Search for the cell housing the specified text and yield its [x, y] center coordinate. 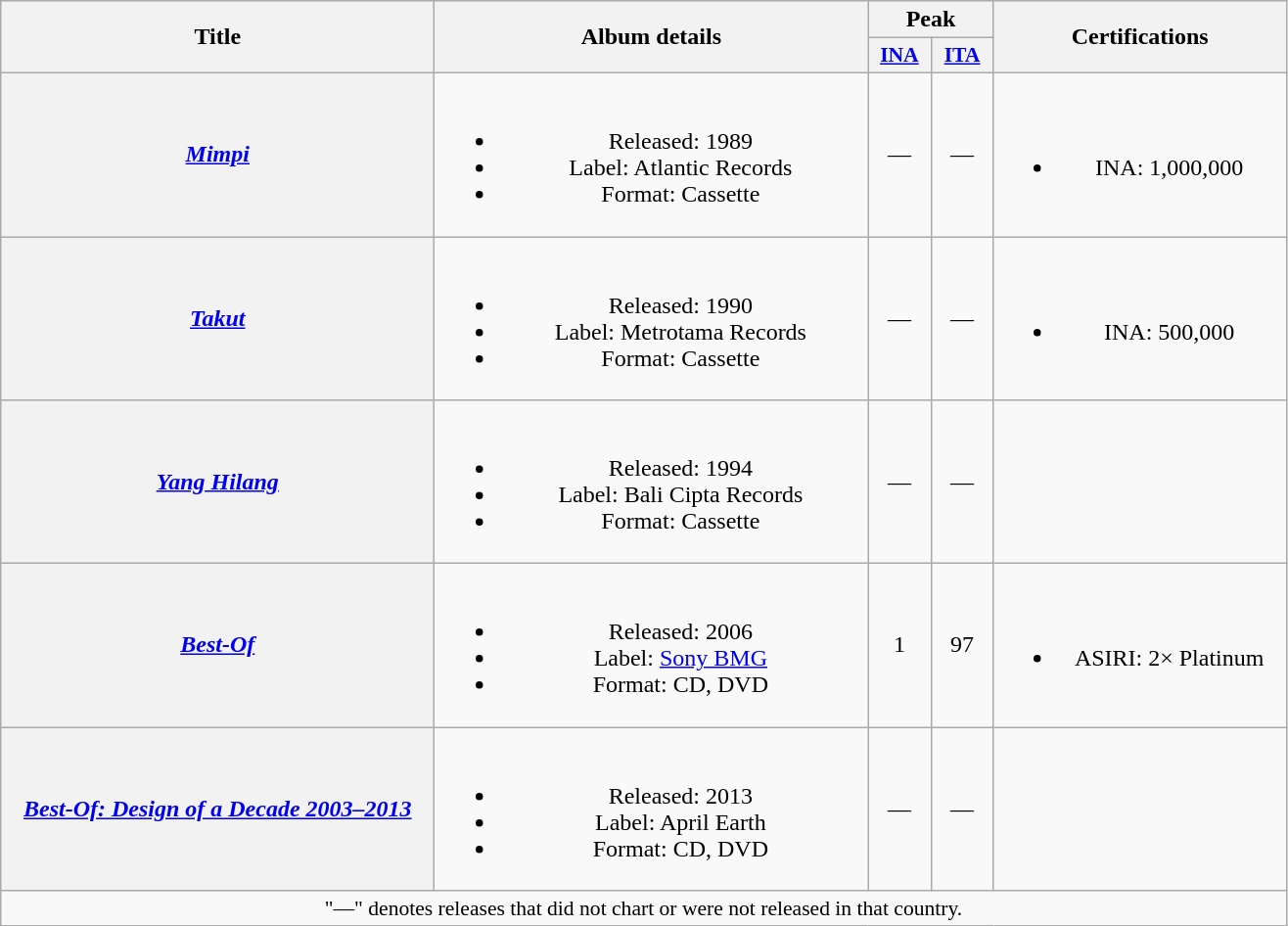
Released: 1990Label: Metrotama RecordsFormat: Cassette [652, 319]
Released: 1989Label: Atlantic RecordsFormat: Cassette [652, 155]
ASIRI: 2× Platinum [1139, 646]
Title [217, 37]
INA: 1,000,000 [1139, 155]
Released: 2006Label: Sony BMGFormat: CD, DVD [652, 646]
97 [962, 646]
1 [899, 646]
"—" denotes releases that did not chart or were not released in that country. [644, 908]
Mimpi [217, 155]
Released: 1994Label: Bali Cipta RecordsFormat: Cassette [652, 482]
Best-Of [217, 646]
INA [899, 56]
Best-Of: Design of a Decade 2003–2013 [217, 809]
Album details [652, 37]
Released: 2013Label: April EarthFormat: CD, DVD [652, 809]
Takut [217, 319]
INA: 500,000 [1139, 319]
Peak [931, 20]
Certifications [1139, 37]
Yang Hilang [217, 482]
ITA [962, 56]
